Capture the cell that displays the provided text and extract its (X, Y) central coordinate. 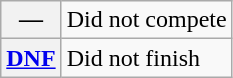
DNF (31, 58)
— (31, 20)
Did not compete (146, 20)
Did not finish (146, 58)
